Output the (X, Y) coordinate of the center of the cell containing the given text.  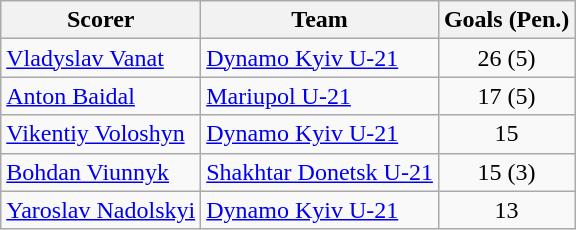
Shakhtar Donetsk U-21 (320, 172)
Vikentiy Voloshyn (101, 134)
13 (506, 210)
Bohdan Viunnyk (101, 172)
Mariupol U-21 (320, 96)
Scorer (101, 20)
Yaroslav Nadolskyi (101, 210)
15 (506, 134)
26 (5) (506, 58)
17 (5) (506, 96)
Team (320, 20)
15 (3) (506, 172)
Anton Baidal (101, 96)
Goals (Pen.) (506, 20)
Vladyslav Vanat (101, 58)
